Capture the cell that displays the provided text and extract its (x, y) central coordinate. 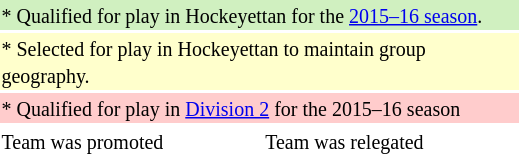
* Qualified for play in Hockeyettan for the 2015–16 season. (260, 15)
* Qualified for play in Division 2 for the 2015–16 season (260, 108)
* Selected for play in Hockeyettan to maintain group geography. (260, 62)
